Capture the cell that displays the provided text and extract its [x, y] central coordinate. 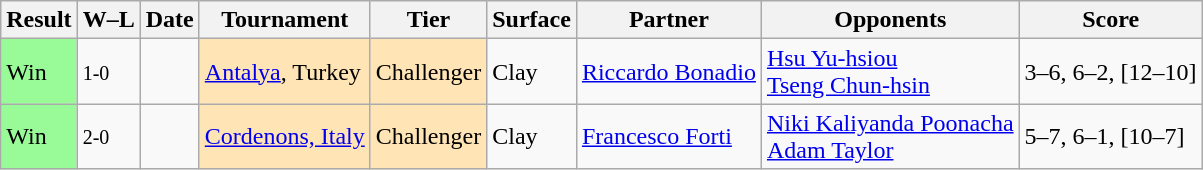
5–7, 6–1, [10–7] [1110, 136]
Cordenons, Italy [284, 136]
Surface [532, 20]
Riccardo Bonadio [668, 72]
1-0 [108, 72]
Hsu Yu-hsiou Tseng Chun-hsin [890, 72]
Niki Kaliyanda Poonacha Adam Taylor [890, 136]
Opponents [890, 20]
W–L [108, 20]
Date [170, 20]
3–6, 6–2, [12–10] [1110, 72]
Result [39, 20]
Tier [428, 20]
Francesco Forti [668, 136]
Score [1110, 20]
Tournament [284, 20]
2-0 [108, 136]
Antalya, Turkey [284, 72]
Partner [668, 20]
